Locate the cell with the specified text and output its (x, y) center coordinate. 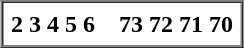
2 3 4 5 6 73 72 71 70 (122, 24)
